Identify which cell holds the provided text, then report its [X, Y] central coordinate. 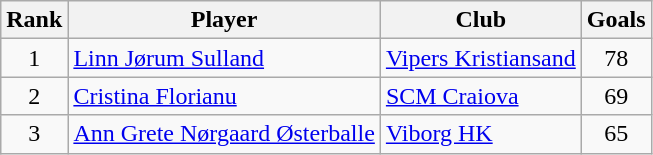
Viborg HK [480, 134]
3 [34, 134]
Linn Jørum Sulland [224, 58]
Club [480, 20]
Goals [616, 20]
Rank [34, 20]
Ann Grete Nørgaard Østerballe [224, 134]
2 [34, 96]
69 [616, 96]
1 [34, 58]
Vipers Kristiansand [480, 58]
Player [224, 20]
78 [616, 58]
65 [616, 134]
Cristina Florianu [224, 96]
SCM Craiova [480, 96]
